Find where the given text appears and provide that cell's center as (X, Y) coordinate. 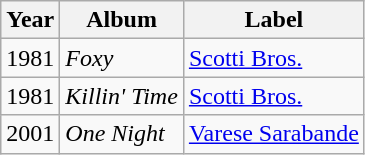
One Night (122, 134)
Varese Sarabande (274, 134)
Year (30, 20)
Label (274, 20)
2001 (30, 134)
Killin' Time (122, 96)
Album (122, 20)
Foxy (122, 58)
